Locate the cell with the specified text and output its (X, Y) center coordinate. 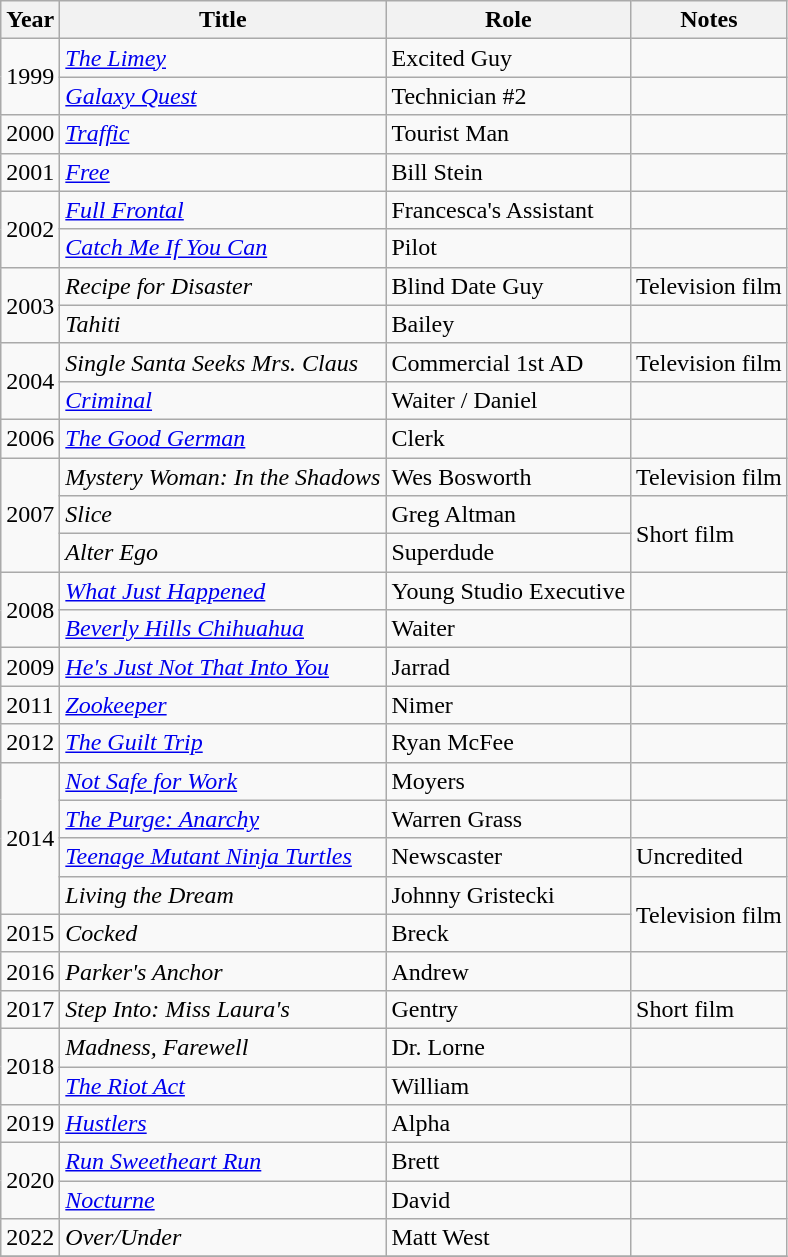
The Good German (223, 438)
Bailey (508, 324)
1999 (30, 77)
2022 (30, 1238)
The Guilt Trip (223, 743)
Andrew (508, 971)
Newscaster (508, 857)
2009 (30, 667)
Title (223, 20)
Slice (223, 515)
Free (223, 172)
Run Sweetheart Run (223, 1162)
Galaxy Quest (223, 96)
Full Frontal (223, 210)
Wes Bosworth (508, 477)
Traffic (223, 134)
Commercial 1st AD (508, 362)
Waiter / Daniel (508, 400)
2015 (30, 933)
Jarrad (508, 667)
Clerk (508, 438)
Tahiti (223, 324)
What Just Happened (223, 591)
Excited Guy (508, 58)
Recipe for Disaster (223, 286)
2007 (30, 515)
Alpha (508, 1124)
Zookeeper (223, 705)
Brett (508, 1162)
2008 (30, 610)
Johnny Gristecki (508, 895)
2002 (30, 229)
Superdude (508, 553)
The Purge: Anarchy (223, 819)
2006 (30, 438)
Notes (710, 20)
Moyers (508, 781)
Criminal (223, 400)
Gentry (508, 1009)
Nocturne (223, 1200)
Nimer (508, 705)
Cocked (223, 933)
Madness, Farewell (223, 1047)
2012 (30, 743)
The Riot Act (223, 1085)
Waiter (508, 629)
David (508, 1200)
Uncredited (710, 857)
Pilot (508, 248)
Mystery Woman: In the Shadows (223, 477)
Breck (508, 933)
Bill Stein (508, 172)
Step Into: Miss Laura's (223, 1009)
Year (30, 20)
Ryan McFee (508, 743)
Single Santa Seeks Mrs. Claus (223, 362)
2017 (30, 1009)
Dr. Lorne (508, 1047)
2018 (30, 1066)
2020 (30, 1181)
2014 (30, 838)
Beverly Hills Chihuahua (223, 629)
2003 (30, 305)
William (508, 1085)
Matt West (508, 1238)
Role (508, 20)
Hustlers (223, 1124)
2000 (30, 134)
Alter Ego (223, 553)
Living the Dream (223, 895)
2004 (30, 381)
2001 (30, 172)
Technician #2 (508, 96)
Young Studio Executive (508, 591)
Parker's Anchor (223, 971)
2011 (30, 705)
Tourist Man (508, 134)
The Limey (223, 58)
2019 (30, 1124)
He's Just Not That Into You (223, 667)
Warren Grass (508, 819)
Not Safe for Work (223, 781)
Greg Altman (508, 515)
2016 (30, 971)
Teenage Mutant Ninja Turtles (223, 857)
Francesca's Assistant (508, 210)
Blind Date Guy (508, 286)
Catch Me If You Can (223, 248)
Over/Under (223, 1238)
